Search for the cell housing the specified text and yield its [x, y] center coordinate. 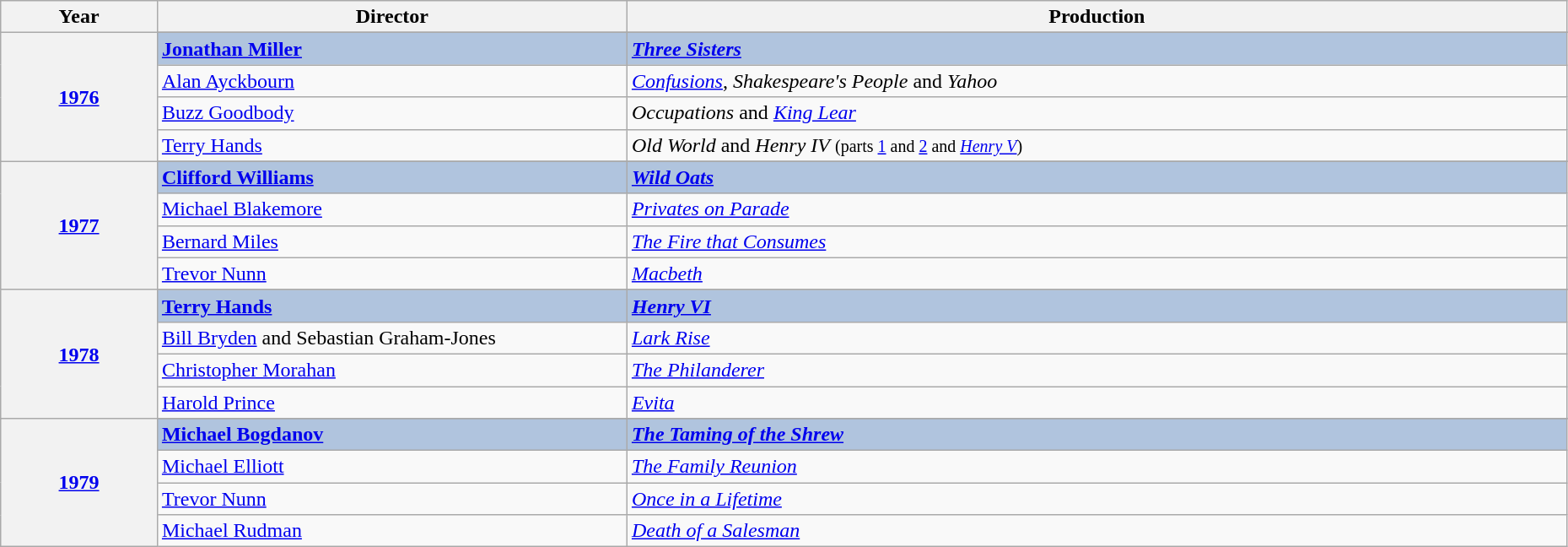
Michael Blakemore [391, 209]
Buzz Goodbody [391, 113]
Clifford Williams [391, 177]
Evita [1097, 403]
The Taming of the Shrew [1097, 435]
Bernard Miles [391, 241]
Christopher Morahan [391, 370]
Michael Bogdanov [391, 435]
Macbeth [1097, 273]
Year [79, 17]
Jonathan Miller [391, 49]
Henry VI [1097, 306]
Three Sisters [1097, 49]
Privates on Parade [1097, 209]
Michael Rudman [391, 531]
Michael Elliott [391, 467]
Wild Oats [1097, 177]
1978 [79, 354]
The Philanderer [1097, 370]
Harold Prince [391, 403]
1977 [79, 225]
The Fire that Consumes [1097, 241]
1979 [79, 483]
Once in a Lifetime [1097, 499]
Lark Rise [1097, 338]
Occupations and King Lear [1097, 113]
Confusions, Shakespeare's People and Yahoo [1097, 81]
Old World and Henry IV (parts 1 and 2 and Henry V) [1097, 145]
1976 [79, 97]
Alan Ayckbourn [391, 81]
Director [391, 17]
The Family Reunion [1097, 467]
Bill Bryden and Sebastian Graham-Jones [391, 338]
Death of a Salesman [1097, 531]
Production [1097, 17]
